Output the [x, y] coordinate of the center of the cell containing the given text.  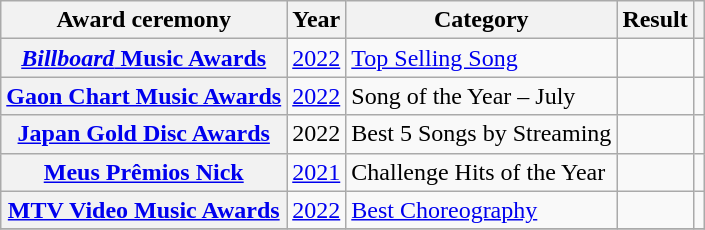
Result [655, 20]
Challenge Hits of the Year [482, 172]
Meus Prêmios Nick [144, 172]
Award ceremony [144, 20]
Best Choreography [482, 210]
Category [482, 20]
2021 [316, 172]
Japan Gold Disc Awards [144, 134]
Gaon Chart Music Awards [144, 96]
Top Selling Song [482, 58]
Year [316, 20]
MTV Video Music Awards [144, 210]
Billboard Music Awards [144, 58]
Best 5 Songs by Streaming [482, 134]
Song of the Year – July [482, 96]
